Determine the (x, y) coordinate at the center of the cell enclosing the given text.  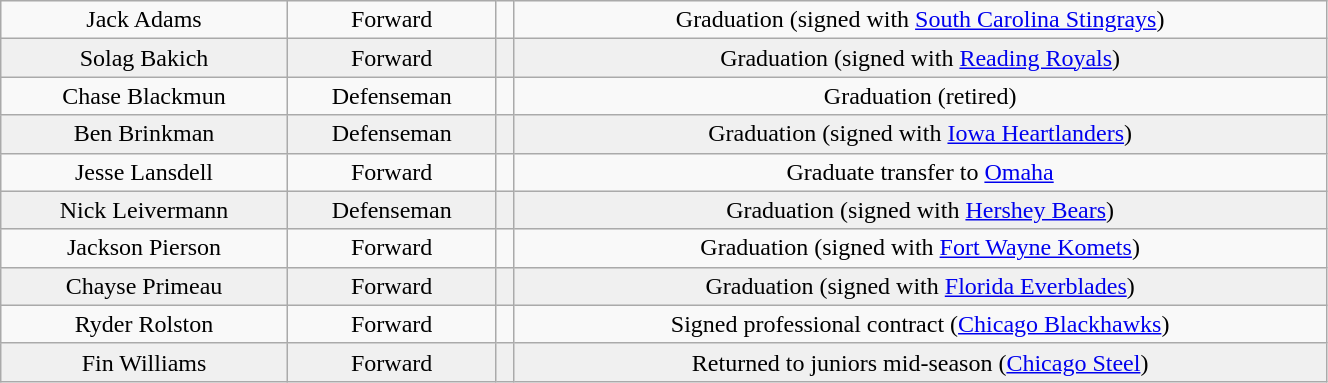
Returned to juniors mid-season (Chicago Steel) (920, 362)
Graduation (signed with Iowa Heartlanders) (920, 134)
Jackson Pierson (144, 248)
Signed professional contract (Chicago Blackhawks) (920, 324)
Chase Blackmun (144, 96)
Jesse Lansdell (144, 172)
Ryder Rolston (144, 324)
Nick Leivermann (144, 210)
Graduation (signed with Hershey Bears) (920, 210)
Solag Bakich (144, 58)
Graduate transfer to Omaha (920, 172)
Ben Brinkman (144, 134)
Fin Williams (144, 362)
Graduation (signed with Florida Everblades) (920, 286)
Graduation (signed with South Carolina Stingrays) (920, 20)
Graduation (signed with Reading Royals) (920, 58)
Jack Adams (144, 20)
Chayse Primeau (144, 286)
Graduation (signed with Fort Wayne Komets) (920, 248)
Graduation (retired) (920, 96)
